Pinpoint the cell where the given text exists, returning its [x, y] midpoint coordinate. 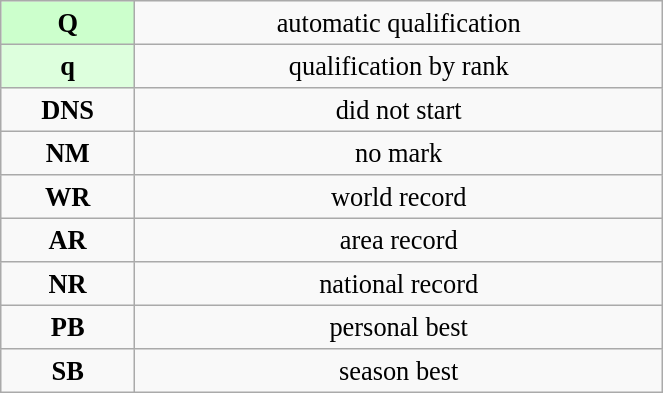
no mark [399, 153]
did not start [399, 109]
SB [68, 371]
national record [399, 284]
world record [399, 197]
season best [399, 371]
NR [68, 284]
WR [68, 197]
NM [68, 153]
personal best [399, 327]
AR [68, 240]
q [68, 66]
PB [68, 327]
Q [68, 22]
automatic qualification [399, 22]
qualification by rank [399, 66]
area record [399, 240]
DNS [68, 109]
